Provide the (X, Y) coordinate of the cell's center where the given text is located.  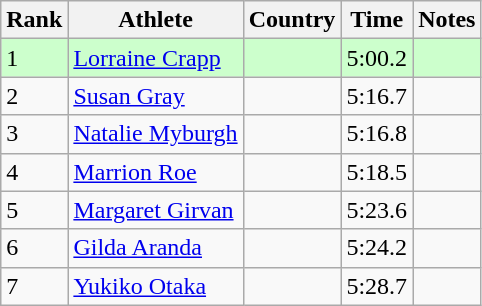
5:16.7 (377, 96)
Rank (34, 20)
5:23.6 (377, 210)
3 (34, 134)
Margaret Girvan (156, 210)
5:24.2 (377, 248)
Notes (447, 20)
Gilda Aranda (156, 248)
4 (34, 172)
Lorraine Crapp (156, 58)
Country (292, 20)
5:00.2 (377, 58)
2 (34, 96)
5:18.5 (377, 172)
7 (34, 286)
Athlete (156, 20)
Natalie Myburgh (156, 134)
Time (377, 20)
6 (34, 248)
5 (34, 210)
Marrion Roe (156, 172)
Yukiko Otaka (156, 286)
1 (34, 58)
5:16.8 (377, 134)
5:28.7 (377, 286)
Susan Gray (156, 96)
